Locate the cell with the specified text and output its [X, Y] center coordinate. 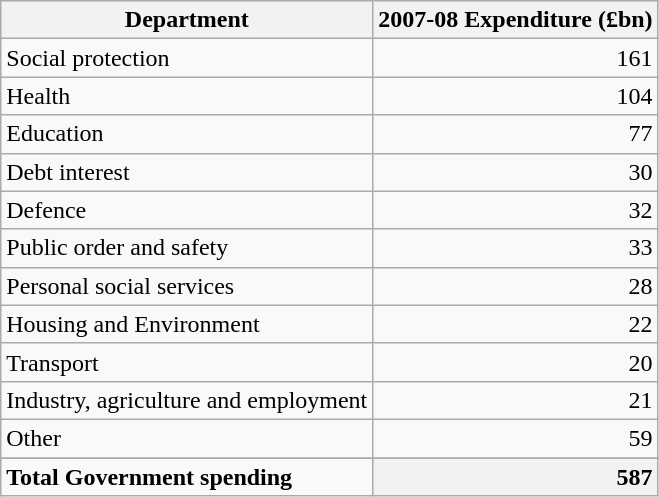
Industry, agriculture and employment [187, 400]
2007-08 Expenditure (£bn) [516, 20]
33 [516, 248]
Other [187, 438]
Health [187, 96]
Public order and safety [187, 248]
21 [516, 400]
Housing and Environment [187, 324]
161 [516, 58]
Social protection [187, 58]
587 [516, 477]
30 [516, 172]
59 [516, 438]
Defence [187, 210]
Total Government spending [187, 477]
22 [516, 324]
77 [516, 134]
28 [516, 286]
Debt interest [187, 172]
32 [516, 210]
104 [516, 96]
Personal social services [187, 286]
Education [187, 134]
Department [187, 20]
Transport [187, 362]
20 [516, 362]
